Scan for the cell matching the given text and deliver its (x, y) coordinate at center. 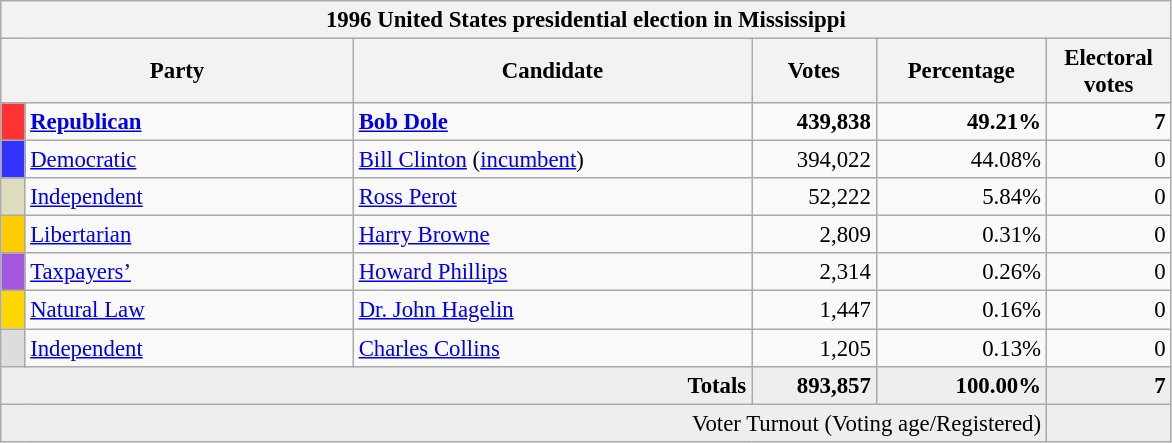
0.16% (961, 310)
2,809 (814, 235)
0.13% (961, 348)
1,205 (814, 348)
Bill Clinton (incumbent) (552, 160)
Libertarian (189, 235)
0.26% (961, 273)
Ross Perot (552, 197)
5.84% (961, 197)
49.21% (961, 122)
Votes (814, 72)
Taxpayers’ (189, 273)
100.00% (961, 385)
Charles Collins (552, 348)
Percentage (961, 72)
Natural Law (189, 310)
1996 United States presidential election in Mississippi (586, 20)
Voter Turnout (Voting age/Registered) (524, 423)
Electoral votes (1108, 72)
44.08% (961, 160)
Totals (376, 385)
52,222 (814, 197)
893,857 (814, 385)
1,447 (814, 310)
Bob Dole (552, 122)
394,022 (814, 160)
2,314 (814, 273)
Republican (189, 122)
Democratic (189, 160)
Harry Browne (552, 235)
Dr. John Hagelin (552, 310)
Party (178, 72)
Howard Phillips (552, 273)
0.31% (961, 235)
439,838 (814, 122)
Candidate (552, 72)
